Return [X, Y] of the center of cell containing provided text 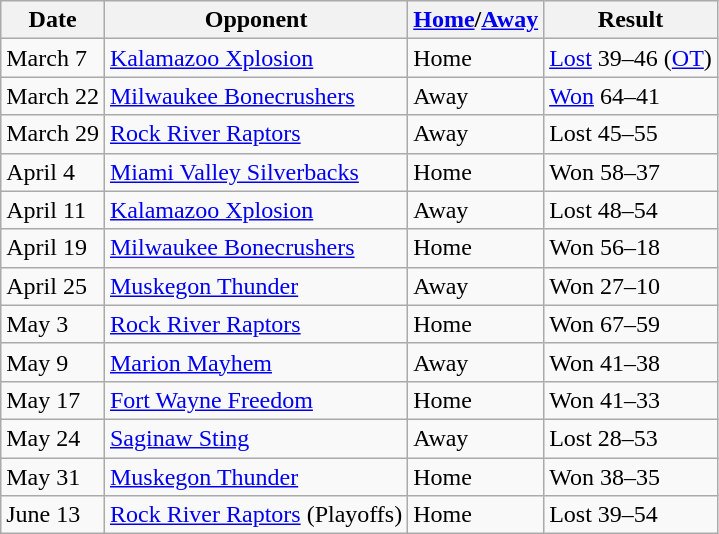
April 19 [53, 248]
May 24 [53, 438]
Won 27–10 [631, 286]
Won 58–37 [631, 172]
April 25 [53, 286]
Miami Valley Silverbacks [256, 172]
March 29 [53, 134]
March 7 [53, 58]
Saginaw Sting [256, 438]
Won 67–59 [631, 324]
Lost 45–55 [631, 134]
Marion Mayhem [256, 362]
Won 41–38 [631, 362]
Won 64–41 [631, 96]
May 3 [53, 324]
Lost 39–54 [631, 515]
April 4 [53, 172]
Won 41–33 [631, 400]
Won 56–18 [631, 248]
Opponent [256, 20]
Fort Wayne Freedom [256, 400]
May 9 [53, 362]
Won 38–35 [631, 477]
May 17 [53, 400]
Rock River Raptors (Playoffs) [256, 515]
Lost 48–54 [631, 210]
Lost 28–53 [631, 438]
April 11 [53, 210]
June 13 [53, 515]
Lost 39–46 (OT) [631, 58]
Home/Away [476, 20]
Result [631, 20]
March 22 [53, 96]
May 31 [53, 477]
Date [53, 20]
